From the cell containing the given text, extract its center point as (x, y) coordinate. 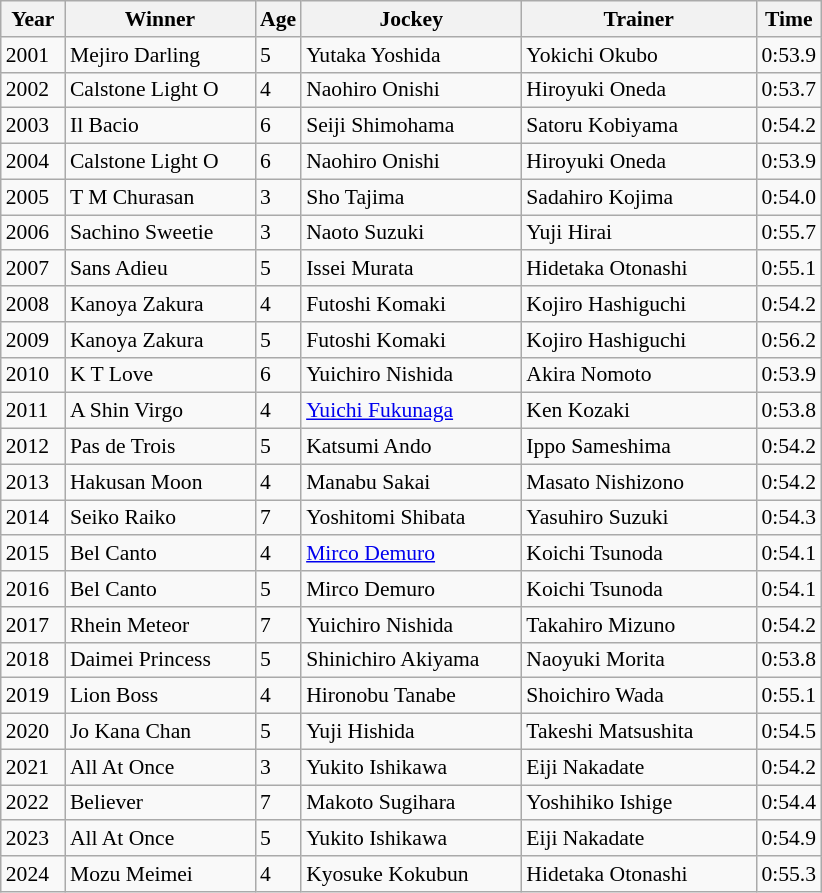
2024 (33, 874)
2012 (33, 447)
Ippo Sameshima (638, 447)
Kyosuke Kokubun (411, 874)
Sans Adieu (160, 269)
Masato Nishizono (638, 482)
2006 (33, 233)
Mozu Meimei (160, 874)
Sho Tajima (411, 197)
Time (788, 19)
Shinichiro Akiyama (411, 660)
0:54.9 (788, 839)
Sadahiro Kojima (638, 197)
2019 (33, 696)
2022 (33, 803)
Lion Boss (160, 696)
2005 (33, 197)
2017 (33, 625)
2002 (33, 90)
2016 (33, 589)
Akira Nomoto (638, 375)
2010 (33, 375)
0:54.0 (788, 197)
Winner (160, 19)
2007 (33, 269)
Yasuhiro Suzuki (638, 518)
Takeshi Matsushita (638, 732)
Trainer (638, 19)
2018 (33, 660)
2004 (33, 162)
0:55.3 (788, 874)
Seiko Raiko (160, 518)
2011 (33, 411)
Il Bacio (160, 126)
K T Love (160, 375)
Naoyuki Morita (638, 660)
Year (33, 19)
2013 (33, 482)
T M Churasan (160, 197)
0:56.2 (788, 340)
0:55.7 (788, 233)
2008 (33, 304)
Manabu Sakai (411, 482)
2023 (33, 839)
Yuji Hishida (411, 732)
Hironobu Tanabe (411, 696)
2020 (33, 732)
Hakusan Moon (160, 482)
Takahiro Mizuno (638, 625)
Believer (160, 803)
Naoto Suzuki (411, 233)
Pas de Trois (160, 447)
Jo Kana Chan (160, 732)
Yuichi Fukunaga (411, 411)
A Shin Virgo (160, 411)
Ken Kozaki (638, 411)
0:54.5 (788, 732)
0:54.3 (788, 518)
Yutaka Yoshida (411, 55)
Jockey (411, 19)
2001 (33, 55)
2003 (33, 126)
Makoto Sugihara (411, 803)
2009 (33, 340)
0:54.4 (788, 803)
Sachino Sweetie (160, 233)
Yuji Hirai (638, 233)
Issei Murata (411, 269)
Rhein Meteor (160, 625)
Age (278, 19)
Mejiro Darling (160, 55)
Yoshihiko Ishige (638, 803)
Shoichiro Wada (638, 696)
Seiji Shimohama (411, 126)
Yokichi Okubo (638, 55)
Katsumi Ando (411, 447)
2021 (33, 767)
Yoshitomi Shibata (411, 518)
0:53.7 (788, 90)
2014 (33, 518)
Satoru Kobiyama (638, 126)
Daimei Princess (160, 660)
2015 (33, 554)
